From the cell containing the given text, extract its center point as [X, Y] coordinate. 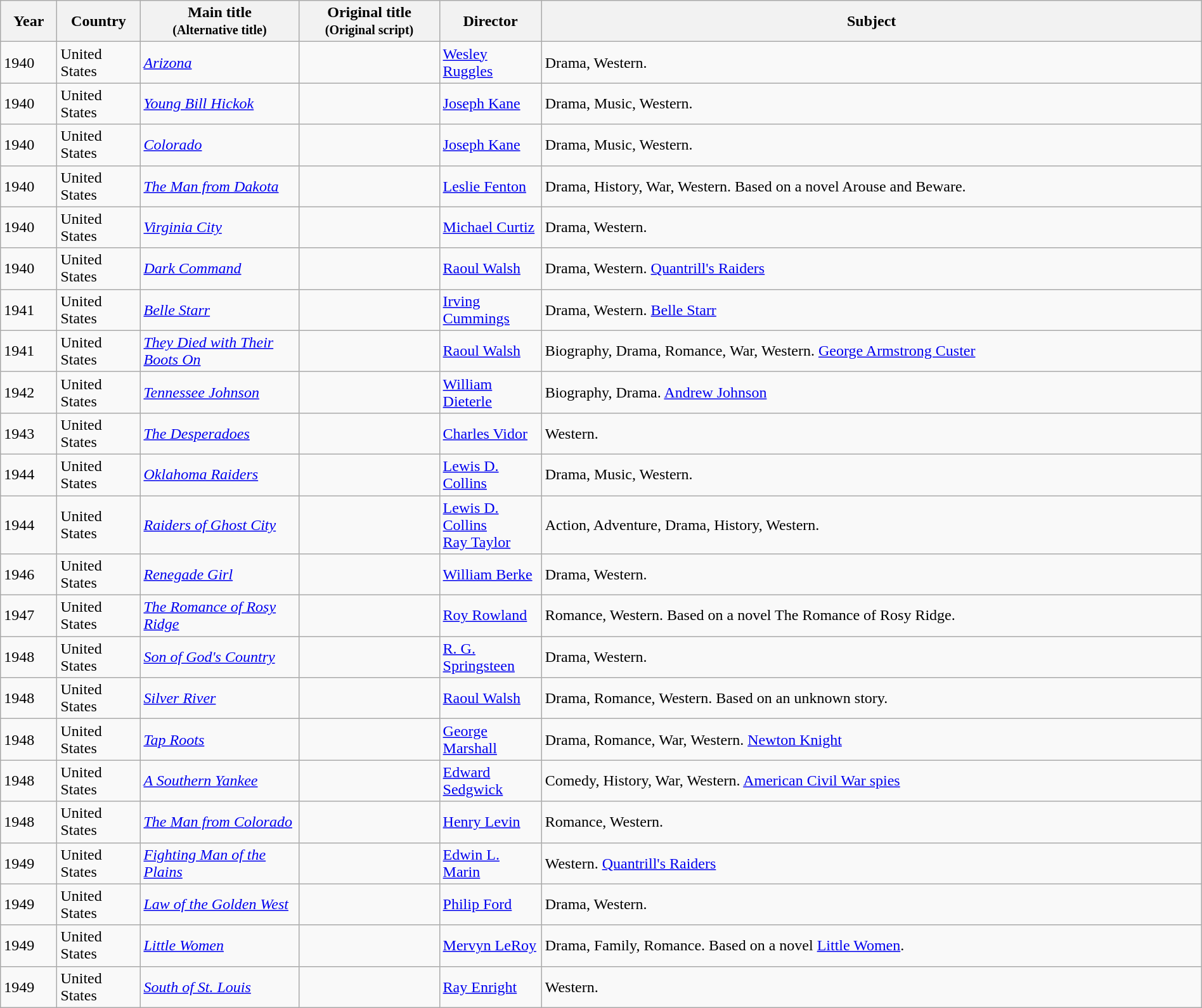
1942 [29, 392]
A Southern Yankee [219, 781]
Colorado [219, 145]
Leslie Fenton [491, 186]
Michael Curtiz [491, 227]
Philip Ford [491, 904]
Comedy, History, War, Western. American Civil War spies [871, 781]
Drama, Western. Belle Starr [871, 309]
The Man from Dakota [219, 186]
William Berke [491, 574]
Western. Quantrill's Raiders [871, 863]
Son of God's Country [219, 657]
Drama, Romance, War, Western. Newton Knight [871, 739]
George Marshall [491, 739]
Romance, Western. [871, 822]
Ray Enright [491, 986]
The Desperadoes [219, 434]
Lewis D. Collins [491, 474]
1943 [29, 434]
1946 [29, 574]
Arizona [219, 62]
Original title(Original script) [369, 22]
Irving Cummings [491, 309]
Oklahoma Raiders [219, 474]
Romance, Western. Based on a novel The Romance of Rosy Ridge. [871, 616]
Raiders of Ghost City [219, 525]
Drama, Family, Romance. Based on a novel Little Women. [871, 946]
Law of the Golden West [219, 904]
Charles Vidor [491, 434]
Country [99, 22]
Director [491, 22]
Silver River [219, 699]
Edwin L. Marin [491, 863]
Action, Adventure, Drama, History, Western. [871, 525]
Subject [871, 22]
Lewis D. CollinsRay Taylor [491, 525]
Drama, History, War, Western. Based on a novel Arouse and Beware. [871, 186]
South of St. Louis [219, 986]
Henry Levin [491, 822]
Drama, Romance, Western. Based on an unknown story. [871, 699]
Little Women [219, 946]
Year [29, 22]
1947 [29, 616]
Mervyn LeRoy [491, 946]
Edward Sedgwick [491, 781]
Belle Starr [219, 309]
Dark Command [219, 269]
Biography, Drama. Andrew Johnson [871, 392]
Renegade Girl [219, 574]
Wesley Ruggles [491, 62]
Roy Rowland [491, 616]
The Man from Colorado [219, 822]
Biography, Drama, Romance, War, Western. George Armstrong Custer [871, 351]
Virginia City [219, 227]
Young Bill Hickok [219, 104]
R. G. Springsteen [491, 657]
Drama, Western. Quantrill's Raiders [871, 269]
The Romance of Rosy Ridge [219, 616]
William Dieterle [491, 392]
Fighting Man of the Plains [219, 863]
Main title(Alternative title) [219, 22]
They Died with Their Boots On [219, 351]
Tennessee Johnson [219, 392]
Tap Roots [219, 739]
